Return [X, Y] of the center of cell containing provided text 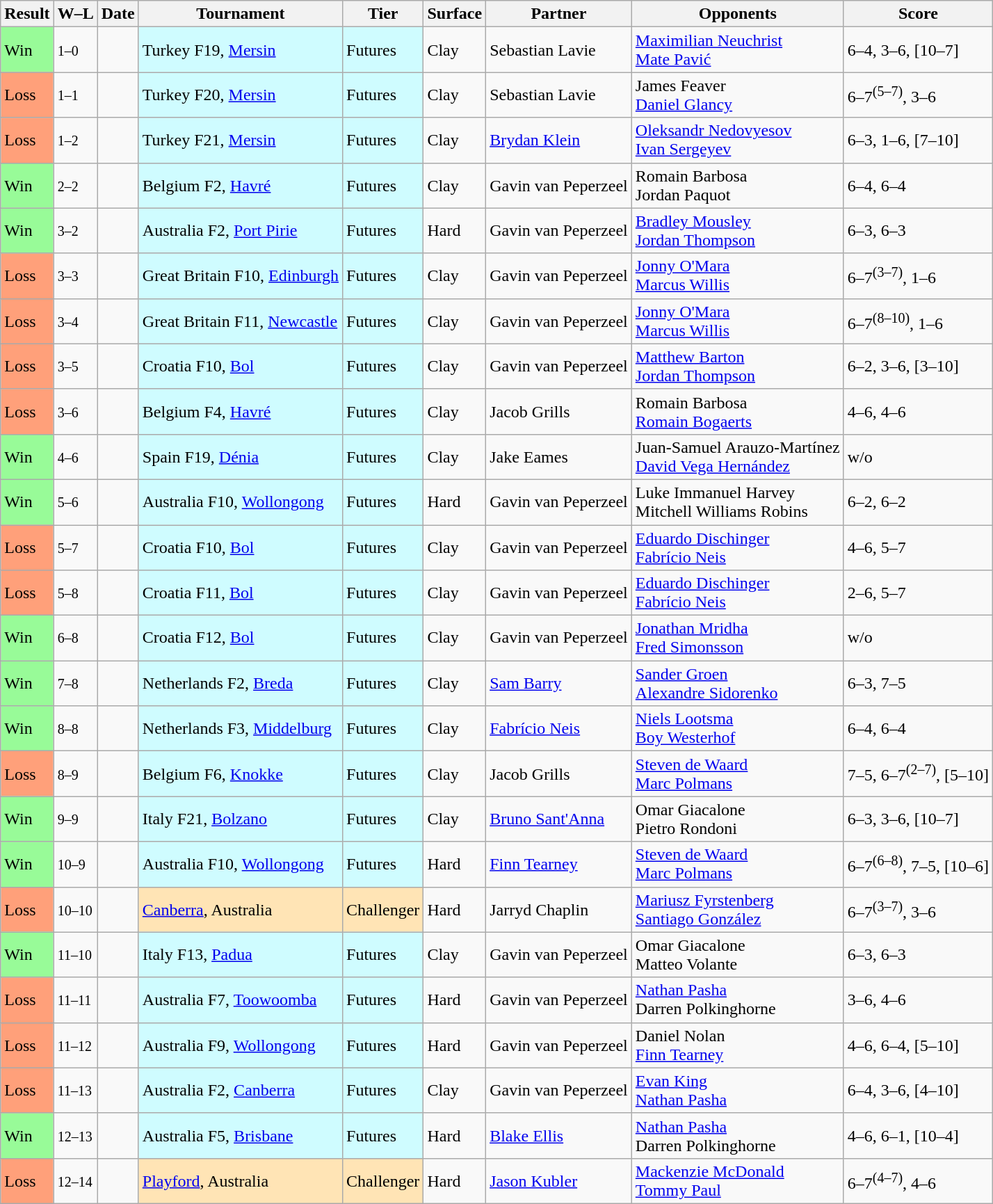
Opponents [737, 14]
Brydan Klein [559, 141]
Jason Kubler [559, 1181]
Canberra, Australia [241, 910]
9–9 [75, 819]
10–9 [75, 864]
1–2 [75, 141]
Netherlands F3, Middelburg [241, 729]
Oleksandr Nedovyesov Ivan Sergeyev [737, 141]
6–4, 3–6, [4–10] [918, 1091]
Mariusz Fyrstenberg Santiago González [737, 910]
Bruno Sant'Anna [559, 819]
5–8 [75, 593]
11–13 [75, 1091]
6–7(6–8), 7–5, [10–6] [918, 864]
4–6, 6–1, [10–4] [918, 1135]
Bradley Mousley Jordan Thompson [737, 231]
Matthew Barton Jordan Thompson [737, 366]
6–7(8–10), 1–6 [918, 321]
6–3, 1–6, [7–10] [918, 141]
W–L [75, 14]
James Feaver Daniel Glancy [737, 95]
1–1 [75, 95]
Sander Groen Alexandre Sidorenko [737, 683]
3–6, 4–6 [918, 1000]
Spain F19, Dénia [241, 456]
6–7(3–7), 3–6 [918, 910]
Italy F21, Bolzano [241, 819]
Italy F13, Padua [241, 954]
Partner [559, 14]
11–10 [75, 954]
11–11 [75, 1000]
Australia F2, Port Pirie [241, 231]
Blake Ellis [559, 1135]
Juan-Samuel Arauzo-Martínez David Vega Hernández [737, 456]
Australia F9, Wollongong [241, 1045]
Mackenzie McDonald Tommy Paul [737, 1181]
3–2 [75, 231]
3–5 [75, 366]
Result [27, 14]
7–8 [75, 683]
Belgium F4, Havré [241, 412]
Great Britain F10, Edinburgh [241, 275]
1–0 [75, 50]
Turkey F20, Mersin [241, 95]
4–6 [75, 456]
5–6 [75, 502]
Australia F5, Brisbane [241, 1135]
Finn Tearney [559, 864]
Surface [455, 14]
2–2 [75, 185]
Maximilian Neuchrist Mate Pavić [737, 50]
2–6, 5–7 [918, 593]
12–13 [75, 1135]
Omar Giacalone Matteo Volante [737, 954]
3–4 [75, 321]
6–4, 3–6, [10–7] [918, 50]
5–7 [75, 547]
3–6 [75, 412]
Tournament [241, 14]
Tier [383, 14]
Date [118, 14]
4–6, 4–6 [918, 412]
4–6, 5–7 [918, 547]
10–10 [75, 910]
Omar Giacalone Pietro Rondoni [737, 819]
Turkey F21, Mersin [241, 141]
Score [918, 14]
Playford, Australia [241, 1181]
Netherlands F2, Breda [241, 683]
Australia F7, Toowoomba [241, 1000]
6–7(5–7), 3–6 [918, 95]
Romain Barbosa Romain Bogaerts [737, 412]
Jarryd Chaplin [559, 910]
Turkey F19, Mersin [241, 50]
6–8 [75, 639]
4–6, 6–4, [5–10] [918, 1045]
6–3, 3–6, [10–7] [918, 819]
6–3, 7–5 [918, 683]
Australia F2, Canberra [241, 1091]
Jonathan Mridha Fred Simonsson [737, 639]
Croatia F11, Bol [241, 593]
Jake Eames [559, 456]
6–2, 3–6, [3–10] [918, 366]
6–7(4–7), 4–6 [918, 1181]
Belgium F2, Havré [241, 185]
Niels Lootsma Boy Westerhof [737, 729]
6–7(3–7), 1–6 [918, 275]
Daniel Nolan Finn Tearney [737, 1045]
3–3 [75, 275]
8–9 [75, 773]
12–14 [75, 1181]
Great Britain F11, Newcastle [241, 321]
Romain Barbosa Jordan Paquot [737, 185]
Belgium F6, Knokke [241, 773]
8–8 [75, 729]
6–2, 6–2 [918, 502]
Evan King Nathan Pasha [737, 1091]
Sam Barry [559, 683]
Luke Immanuel Harvey Mitchell Williams Robins [737, 502]
Fabrício Neis [559, 729]
7–5, 6–7(2–7), [5–10] [918, 773]
11–12 [75, 1045]
Croatia F12, Bol [241, 639]
